Return the [X, Y] coordinate for the center point of the cell that contains the specified text.  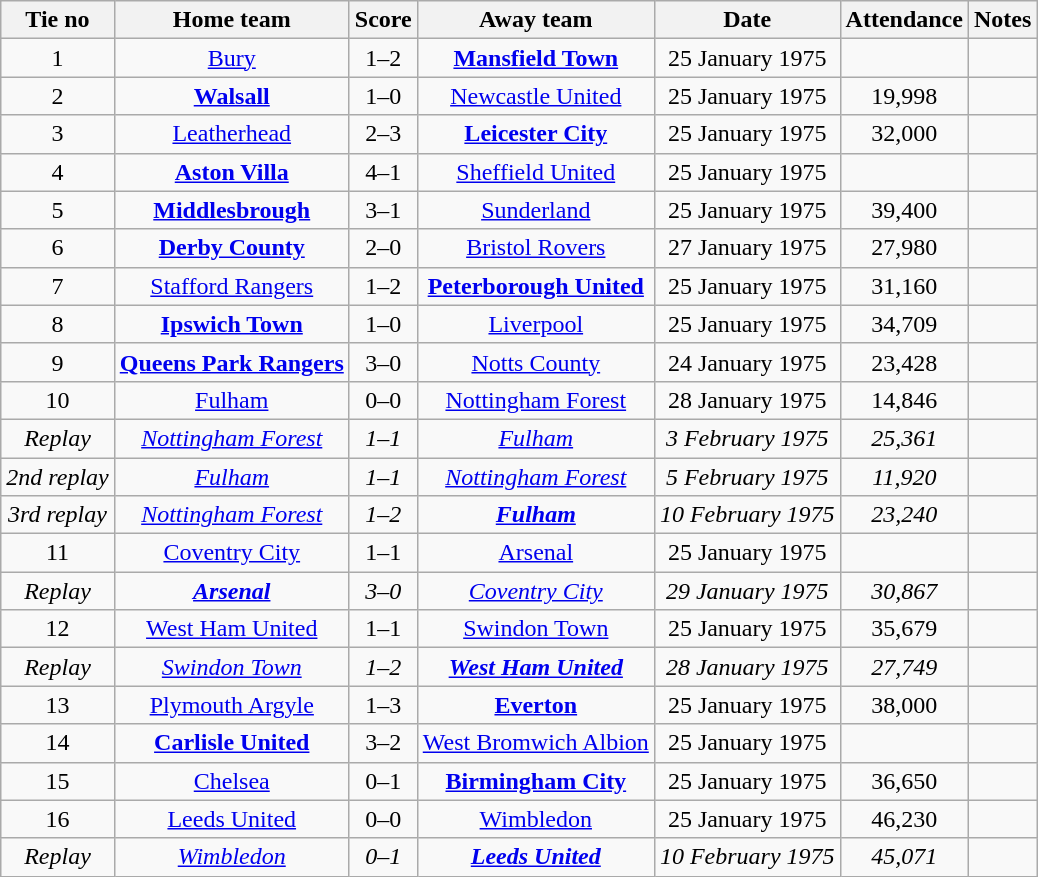
3–1 [383, 210]
3 February 1975 [747, 438]
27,980 [904, 248]
Aston Villa [232, 172]
Peterborough United [536, 286]
45,071 [904, 857]
2–3 [383, 134]
Mansfield Town [536, 58]
32,000 [904, 134]
16 [58, 819]
Queens Park Rangers [232, 362]
Sunderland [536, 210]
2nd replay [58, 477]
46,230 [904, 819]
5 February 1975 [747, 477]
25,361 [904, 438]
1 [58, 58]
Notes [1002, 20]
West Bromwich Albion [536, 743]
23,428 [904, 362]
30,867 [904, 591]
39,400 [904, 210]
Tie no [58, 20]
Birmingham City [536, 781]
34,709 [904, 324]
Notts County [536, 362]
7 [58, 286]
3rd replay [58, 515]
Carlisle United [232, 743]
9 [58, 362]
3–2 [383, 743]
Attendance [904, 20]
4 [58, 172]
6 [58, 248]
15 [58, 781]
19,998 [904, 96]
11 [58, 553]
29 January 1975 [747, 591]
Home team [232, 20]
Walsall [232, 96]
14 [58, 743]
36,650 [904, 781]
Plymouth Argyle [232, 705]
2–0 [383, 248]
38,000 [904, 705]
14,846 [904, 400]
11,920 [904, 477]
Bury [232, 58]
Leicester City [536, 134]
31,160 [904, 286]
3 [58, 134]
Away team [536, 20]
27,749 [904, 667]
4–1 [383, 172]
1–3 [383, 705]
Ipswich Town [232, 324]
8 [58, 324]
13 [58, 705]
5 [58, 210]
12 [58, 629]
10 [58, 400]
2 [58, 96]
Date [747, 20]
Derby County [232, 248]
Score [383, 20]
Chelsea [232, 781]
23,240 [904, 515]
24 January 1975 [747, 362]
Bristol Rovers [536, 248]
Sheffield United [536, 172]
Newcastle United [536, 96]
Middlesbrough [232, 210]
27 January 1975 [747, 248]
Everton [536, 705]
35,679 [904, 629]
Stafford Rangers [232, 286]
Leatherhead [232, 134]
Liverpool [536, 324]
